Pinpoint the cell where the given text exists, returning its [x, y] midpoint coordinate. 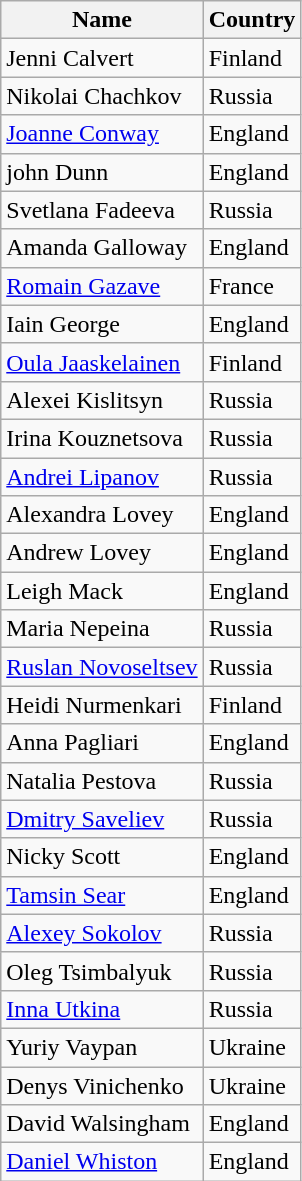
Tamsin Sear [102, 895]
Maria Nepeina [102, 629]
Daniel Whiston [102, 1162]
Alexey Sokolov [102, 933]
Joanne Conway [102, 134]
john Dunn [102, 172]
Svetlana Fadeeva [102, 210]
Yuriy Vaypan [102, 1047]
Denys Vinichenko [102, 1085]
Heidi Nurmenkari [102, 705]
Jenni Calvert [102, 58]
Country [252, 20]
Name [102, 20]
Inna Utkina [102, 1009]
Andrei Lipanov [102, 477]
Ruslan Novoseltsev [102, 667]
Romain Gazave [102, 286]
Nikolai Chachkov [102, 96]
Alexandra Lovey [102, 515]
Iain George [102, 324]
Oula Jaaskelainen [102, 362]
Anna Pagliari [102, 743]
David Walsingham [102, 1124]
France [252, 286]
Natalia Pestova [102, 781]
Oleg Tsimbalyuk [102, 971]
Amanda Galloway [102, 248]
Alexei Kislitsyn [102, 400]
Leigh Mack [102, 591]
Dmitry Saveliev [102, 819]
Andrew Lovey [102, 553]
Irina Kouznetsova [102, 438]
Nicky Scott [102, 857]
